Search for the cell housing the specified text and yield its (X, Y) center coordinate. 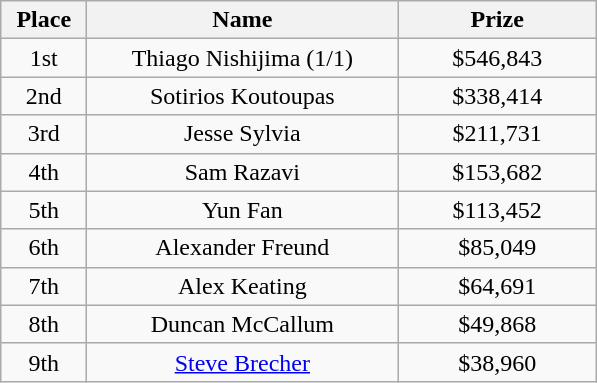
Jesse Sylvia (242, 134)
Sam Razavi (242, 172)
Duncan McCallum (242, 324)
$64,691 (498, 286)
Thiago Nishijima (1/1) (242, 58)
1st (44, 58)
4th (44, 172)
Name (242, 20)
Alexander Freund (242, 248)
2nd (44, 96)
$546,843 (498, 58)
6th (44, 248)
5th (44, 210)
$113,452 (498, 210)
$338,414 (498, 96)
$153,682 (498, 172)
Place (44, 20)
Yun Fan (242, 210)
$38,960 (498, 362)
3rd (44, 134)
$49,868 (498, 324)
Alex Keating (242, 286)
8th (44, 324)
Prize (498, 20)
$211,731 (498, 134)
Sotirios Koutoupas (242, 96)
9th (44, 362)
7th (44, 286)
$85,049 (498, 248)
Steve Brecher (242, 362)
